Pinpoint the cell where the given text exists, returning its [X, Y] midpoint coordinate. 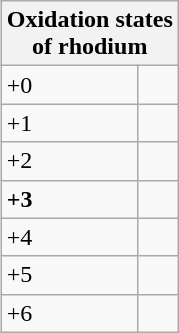
+3 [69, 199]
+5 [69, 275]
+0 [69, 85]
+6 [69, 313]
+4 [69, 237]
Oxidation statesof rhodium [90, 34]
+2 [69, 161]
+1 [69, 123]
